Capture the cell that displays the provided text and extract its [X, Y] central coordinate. 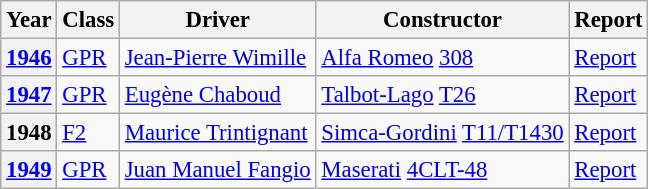
Eugène Chaboud [218, 95]
Juan Manuel Fangio [218, 170]
1948 [29, 133]
Class [88, 20]
Alfa Romeo 308 [442, 58]
Constructor [442, 20]
Simca-Gordini T11/T1430 [442, 133]
Maserati 4CLT-48 [442, 170]
Jean-Pierre Wimille [218, 58]
1947 [29, 95]
Maurice Trintignant [218, 133]
Driver [218, 20]
Year [29, 20]
1946 [29, 58]
1949 [29, 170]
F2 [88, 133]
Talbot-Lago T26 [442, 95]
